Detect which cell encompasses the target text, then output its [X, Y] center coordinate. 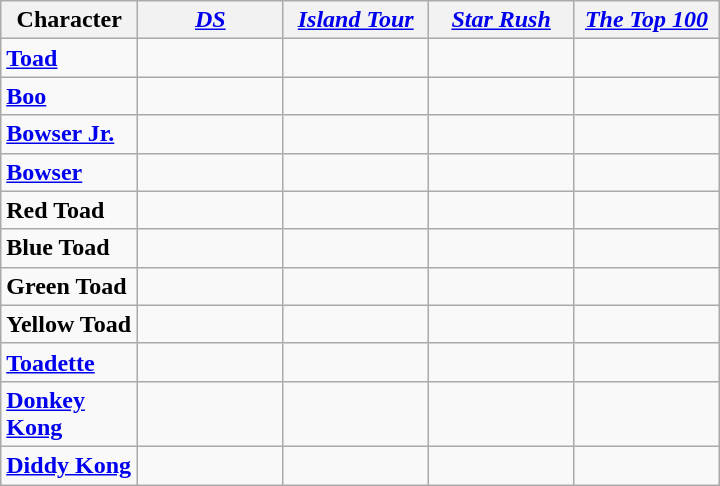
Toadette [70, 362]
Boo [70, 96]
Red Toad [70, 210]
Star Rush [500, 20]
Green Toad [70, 286]
The Top 100 [646, 20]
Toad [70, 58]
Island Tour [356, 20]
Blue Toad [70, 248]
Character [70, 20]
DS [210, 20]
Bowser [70, 172]
Diddy Kong [70, 465]
Yellow Toad [70, 324]
Bowser Jr. [70, 134]
Donkey Kong [70, 414]
